Output the [x, y] coordinate of the center of the cell containing the given text.  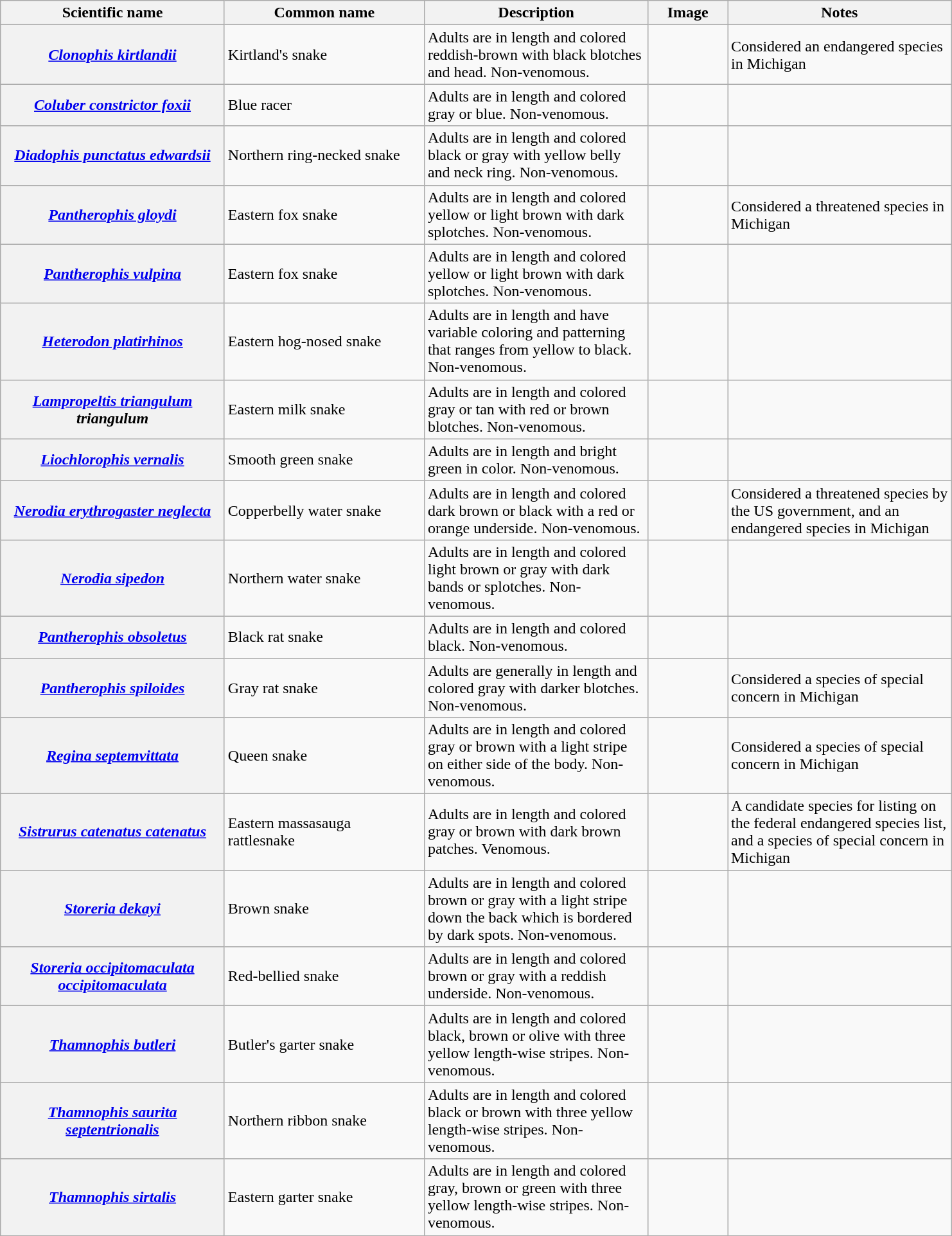
Adults are in length and colored gray, brown or green with three yellow length-wise stripes. Non-venomous. [536, 1197]
Blue racer [324, 105]
Adults are in length and colored gray or brown with a light stripe on either side of the body. Non-venomous. [536, 755]
Smooth green snake [324, 460]
Heterodon platirhinos [113, 342]
Scientific name [113, 13]
Adults are in length and colored reddish-brown with black blotches and head. Non-venomous. [536, 55]
Description [536, 13]
Considered an endangered species in Michigan [839, 55]
Black rat snake [324, 637]
Northern ribbon snake [324, 1120]
Clonophis kirtlandii [113, 55]
A candidate species for listing on the federal endangered species list, and a species of special concern in Michigan [839, 833]
Adults are in length and bright green in color. Non-venomous. [536, 460]
Adults are generally in length and colored gray with darker blotches. Non-venomous. [536, 687]
Adults are in length and colored gray or blue. Non-venomous. [536, 105]
Nerodia sipedon [113, 578]
Lampropeltis triangulum triangulum [113, 409]
Eastern garter snake [324, 1197]
Storeria occipitomaculata occipitomaculata [113, 976]
Adults are in length and colored brown or gray with a light stripe down the back which is bordered by dark spots. Non-venomous. [536, 908]
Regina septemvittata [113, 755]
Coluber constrictor foxii [113, 105]
Eastern massasauga rattlesnake [324, 833]
Notes [839, 13]
Considered a threatened species by the US government, and an endangered species in Michigan [839, 510]
Pantherophis obsoletus [113, 637]
Liochlorophis vernalis [113, 460]
Thamnophis sirtalis [113, 1197]
Eastern milk snake [324, 409]
Storeria dekayi [113, 908]
Diadophis punctatus edwardsii [113, 155]
Adults are in length and colored black. Non-venomous. [536, 637]
Sistrurus catenatus catenatus [113, 833]
Adults are in length and colored brown or gray with a reddish underside. Non-venomous. [536, 976]
Adults are in length and colored dark brown or black with a red or orange underside. Non-venomous. [536, 510]
Kirtland's snake [324, 55]
Brown snake [324, 908]
Adults are in length and colored black, brown or olive with three yellow length-wise stripes. Non-venomous. [536, 1045]
Pantherophis vulpina [113, 274]
Adults are in length and colored gray or tan with red or brown blotches. Non-venomous. [536, 409]
Pantherophis gloydi [113, 215]
Adults are in length and colored gray or brown with dark brown patches. Venomous. [536, 833]
Butler's garter snake [324, 1045]
Adults are in length and have variable coloring and patterning that ranges from yellow to black. Non-venomous. [536, 342]
Northern water snake [324, 578]
Nerodia erythrogaster neglecta [113, 510]
Queen snake [324, 755]
Thamnophis butleri [113, 1045]
Thamnophis saurita septentrionalis [113, 1120]
Considered a threatened species in Michigan [839, 215]
Adults are in length and colored black or gray with yellow belly and neck ring. Non-venomous. [536, 155]
Image [688, 13]
Gray rat snake [324, 687]
Red-bellied snake [324, 976]
Copperbelly water snake [324, 510]
Adults are in length and colored black or brown with three yellow length-wise stripes. Non-venomous. [536, 1120]
Adults are in length and colored light brown or gray with dark bands or splotches. Non-venomous. [536, 578]
Common name [324, 13]
Northern ring-necked snake [324, 155]
Pantherophis spiloides [113, 687]
Eastern hog-nosed snake [324, 342]
